From the cell containing the given text, extract its center point as (x, y) coordinate. 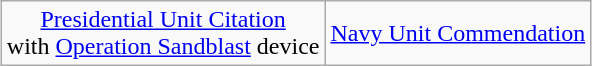
Navy Unit Commendation (458, 34)
Presidential Unit Citationwith Operation Sandblast device (163, 34)
